Detect which cell encompasses the target text, then output its [x, y] center coordinate. 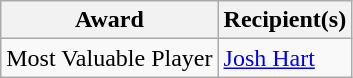
Most Valuable Player [110, 58]
Josh Hart [285, 58]
Award [110, 20]
Recipient(s) [285, 20]
